Provide the [X, Y] coordinate of the cell's center where the given text is located.  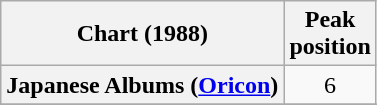
Peakposition [330, 34]
6 [330, 85]
Japanese Albums (Oricon) [142, 85]
Chart (1988) [142, 34]
